From the cell containing the given text, extract its center point as (x, y) coordinate. 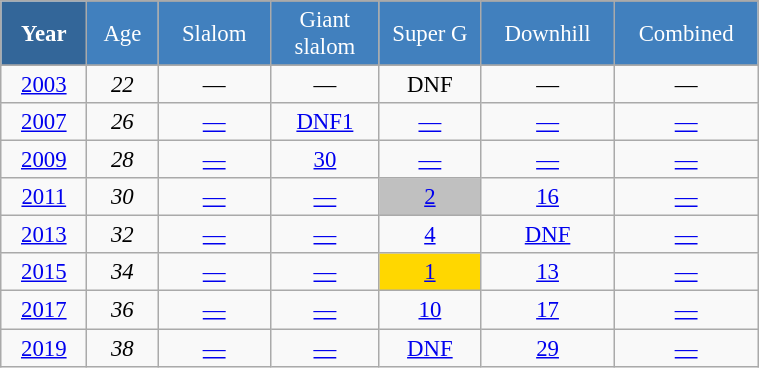
DNF1 (324, 122)
Slalom (214, 34)
17 (547, 310)
2015 (44, 273)
29 (547, 348)
22 (122, 85)
Downhill (547, 34)
1 (430, 273)
Year (44, 34)
Combined (686, 34)
2009 (44, 160)
2011 (44, 197)
2007 (44, 122)
26 (122, 122)
2013 (44, 235)
10 (430, 310)
28 (122, 160)
2019 (44, 348)
Age (122, 34)
13 (547, 273)
Super G (430, 34)
16 (547, 197)
34 (122, 273)
2 (430, 197)
38 (122, 348)
2017 (44, 310)
36 (122, 310)
2003 (44, 85)
4 (430, 235)
32 (122, 235)
Giantslalom (324, 34)
